Search for the cell housing the specified text and yield its (X, Y) center coordinate. 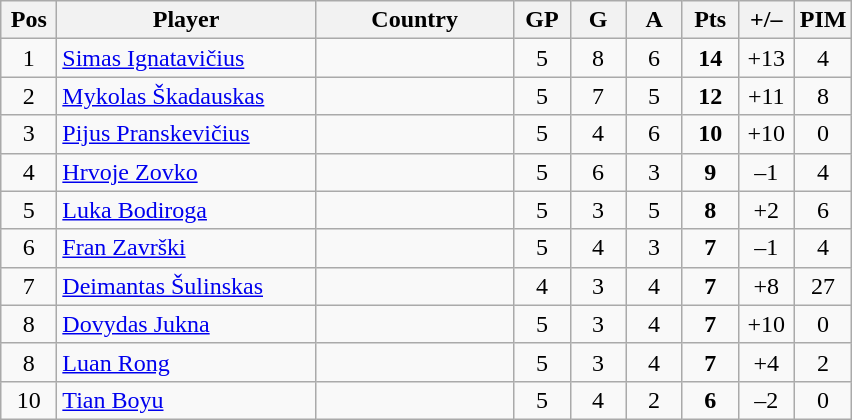
Pijus Pranskevičius (186, 134)
14 (710, 58)
9 (710, 172)
Player (186, 20)
Tian Boyu (186, 400)
+/– (766, 20)
Deimantas Šulinskas (186, 286)
Fran Završki (186, 248)
+8 (766, 286)
G (598, 20)
+11 (766, 96)
Hrvoje Zovko (186, 172)
Mykolas Škadauskas (186, 96)
+4 (766, 362)
+13 (766, 58)
Pts (710, 20)
12 (710, 96)
A (654, 20)
PIM (823, 20)
Luan Rong (186, 362)
+2 (766, 210)
Dovydas Jukna (186, 324)
Country (414, 20)
27 (823, 286)
Pos (29, 20)
Simas Ignatavičius (186, 58)
GP (542, 20)
Luka Bodiroga (186, 210)
1 (29, 58)
–2 (766, 400)
